Scan for the cell matching the given text and deliver its [X, Y] coordinate at center. 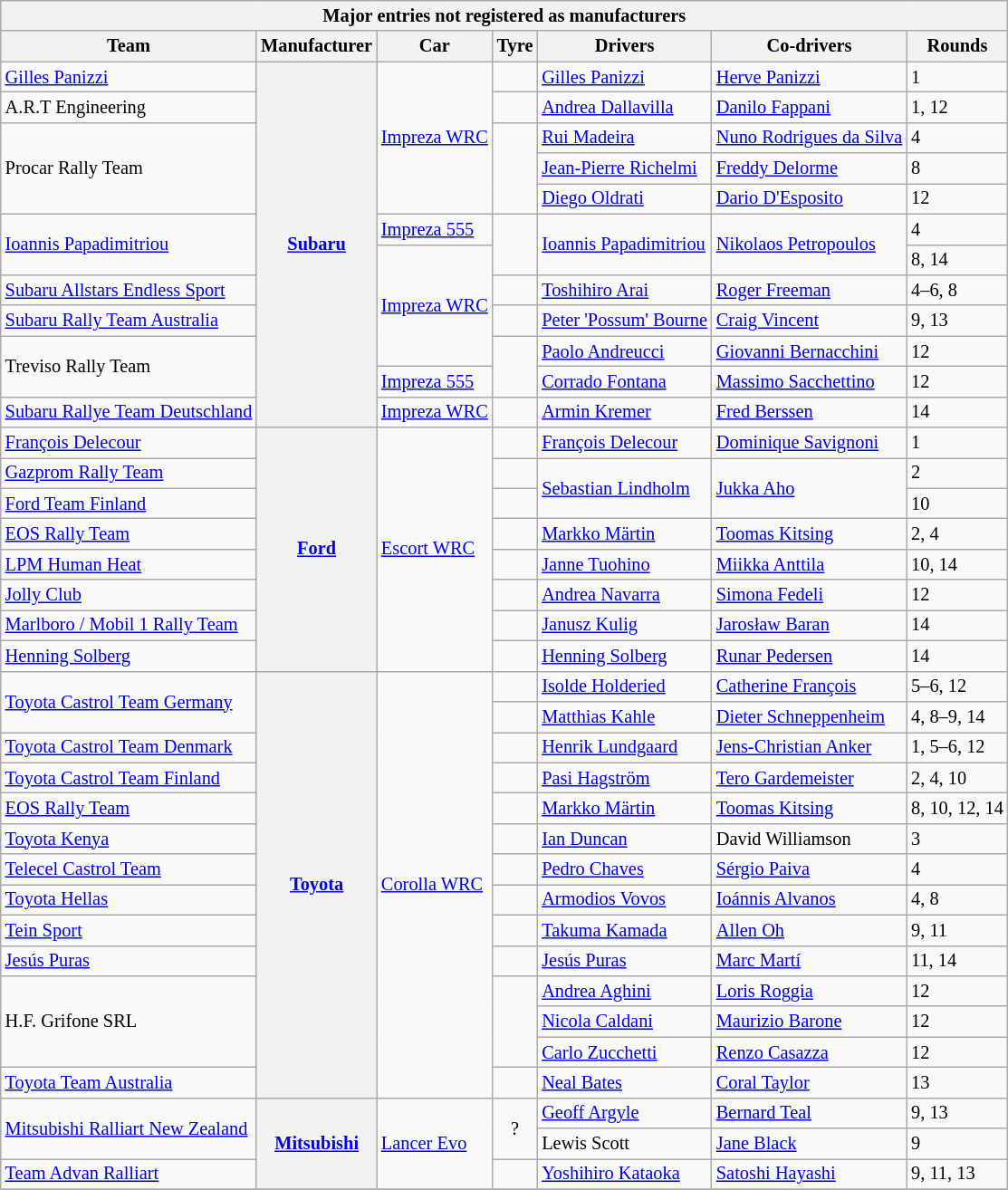
Jarosław Baran [810, 625]
Simona Fedeli [810, 595]
8, 14 [957, 260]
H.F. Grifone SRL [129, 1022]
Lancer Evo [435, 1143]
Freddy Delorme [810, 168]
Janusz Kulig [625, 625]
Mitsubishi Ralliart New Zealand [129, 1128]
Dieter Schneppenheim [810, 716]
Satoshi Hayashi [810, 1174]
Fred Berssen [810, 412]
9, 11, 13 [957, 1174]
Nuno Rodrigues da Silva [810, 138]
Pedro Chaves [625, 869]
Ioánnis Alvanos [810, 899]
5–6, 12 [957, 686]
Runar Pedersen [810, 656]
Ford Team Finland [129, 504]
9, 11 [957, 930]
Roger Freeman [810, 290]
10, 14 [957, 564]
Bernard Teal [810, 1113]
Tero Gardemeister [810, 778]
Yoshihiro Kataoka [625, 1174]
Nikolaos Petropoulos [810, 245]
Corolla WRC [435, 884]
Neal Bates [625, 1082]
Jean-Pierre Richelmi [625, 168]
Toyota [317, 884]
LPM Human Heat [129, 564]
Nicola Caldani [625, 1022]
Manufacturer [317, 46]
Henrik Lundgaard [625, 747]
1, 5–6, 12 [957, 747]
10 [957, 504]
David Williamson [810, 839]
Toyota Castrol Team Finland [129, 778]
Armin Kremer [625, 412]
3 [957, 839]
4, 8–9, 14 [957, 716]
Andrea Aghini [625, 991]
Jolly Club [129, 595]
Miikka Anttila [810, 564]
Sebastian Lindholm [625, 487]
Treviso Rally Team [129, 366]
13 [957, 1082]
Rounds [957, 46]
Toyota Castrol Team Denmark [129, 747]
Sérgio Paiva [810, 869]
Craig Vincent [810, 321]
Ford [317, 549]
Armodios Vovos [625, 899]
Toyota Team Australia [129, 1082]
Drivers [625, 46]
Giovanni Bernacchini [810, 351]
Catherine François [810, 686]
Diego Oldrati [625, 198]
Subaru Rallye Team Deutschland [129, 412]
Takuma Kamada [625, 930]
Loris Roggia [810, 991]
Andrea Navarra [625, 595]
Janne Tuohino [625, 564]
2, 4, 10 [957, 778]
8, 10, 12, 14 [957, 808]
Subaru Allstars Endless Sport [129, 290]
Tein Sport [129, 930]
1, 12 [957, 107]
Telecel Castrol Team [129, 869]
Dario D'Esposito [810, 198]
Toyota Castrol Team Germany [129, 701]
Maurizio Barone [810, 1022]
A.R.T Engineering [129, 107]
8 [957, 168]
Andrea Dallavilla [625, 107]
Tyre [515, 46]
Co-drivers [810, 46]
Car [435, 46]
Allen Oh [810, 930]
Subaru Rally Team Australia [129, 321]
? [515, 1128]
Toyota Hellas [129, 899]
Isolde Holderied [625, 686]
Toyota Kenya [129, 839]
Carlo Zucchetti [625, 1052]
Massimo Sacchettino [810, 381]
Subaru [317, 245]
Coral Taylor [810, 1082]
Rui Madeira [625, 138]
Toshihiro Arai [625, 290]
Major entries not registered as manufacturers [504, 15]
Ian Duncan [625, 839]
Marc Martí [810, 961]
Team Advan Ralliart [129, 1174]
Gazprom Rally Team [129, 473]
Escort WRC [435, 549]
11, 14 [957, 961]
9 [957, 1144]
Procar Rally Team [129, 168]
Jane Black [810, 1144]
Marlboro / Mobil 1 Rally Team [129, 625]
Paolo Andreucci [625, 351]
Team [129, 46]
Dominique Savignoni [810, 443]
Mitsubishi [317, 1143]
2, 4 [957, 533]
Corrado Fontana [625, 381]
Pasi Hagström [625, 778]
Geoff Argyle [625, 1113]
Herve Panizzi [810, 77]
Lewis Scott [625, 1144]
Matthias Kahle [625, 716]
Peter 'Possum' Bourne [625, 321]
4, 8 [957, 899]
Jukka Aho [810, 487]
2 [957, 473]
Jens-Christian Anker [810, 747]
Renzo Casazza [810, 1052]
Danilo Fappani [810, 107]
4–6, 8 [957, 290]
